Output the (x, y) coordinate of the center of the cell containing the given text.  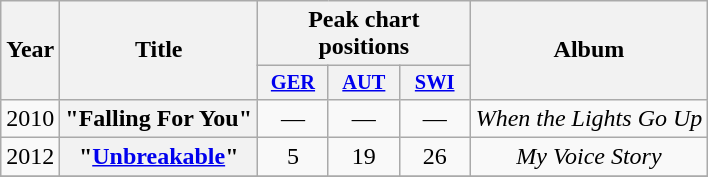
"Unbreakable" (159, 157)
Year (30, 50)
AUT (364, 83)
GER (294, 83)
SWI (434, 83)
Album (589, 50)
"Falling For You" (159, 118)
19 (364, 157)
2012 (30, 157)
2010 (30, 118)
Title (159, 50)
26 (434, 157)
When the Lights Go Up (589, 118)
5 (294, 157)
Peak chart positions (364, 34)
My Voice Story (589, 157)
